Locate the cell with the specified text and output its [X, Y] center coordinate. 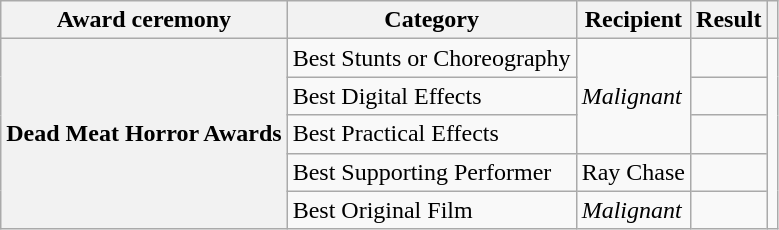
Best Digital Effects [432, 96]
Recipient [633, 20]
Best Original Film [432, 210]
Ray Chase [633, 172]
Result [729, 20]
Dead Meat Horror Awards [144, 134]
Award ceremony [144, 20]
Best Practical Effects [432, 134]
Category [432, 20]
Best Stunts or Choreography [432, 58]
Best Supporting Performer [432, 172]
